Return the [x, y] coordinate for the center point of the cell that contains the specified text.  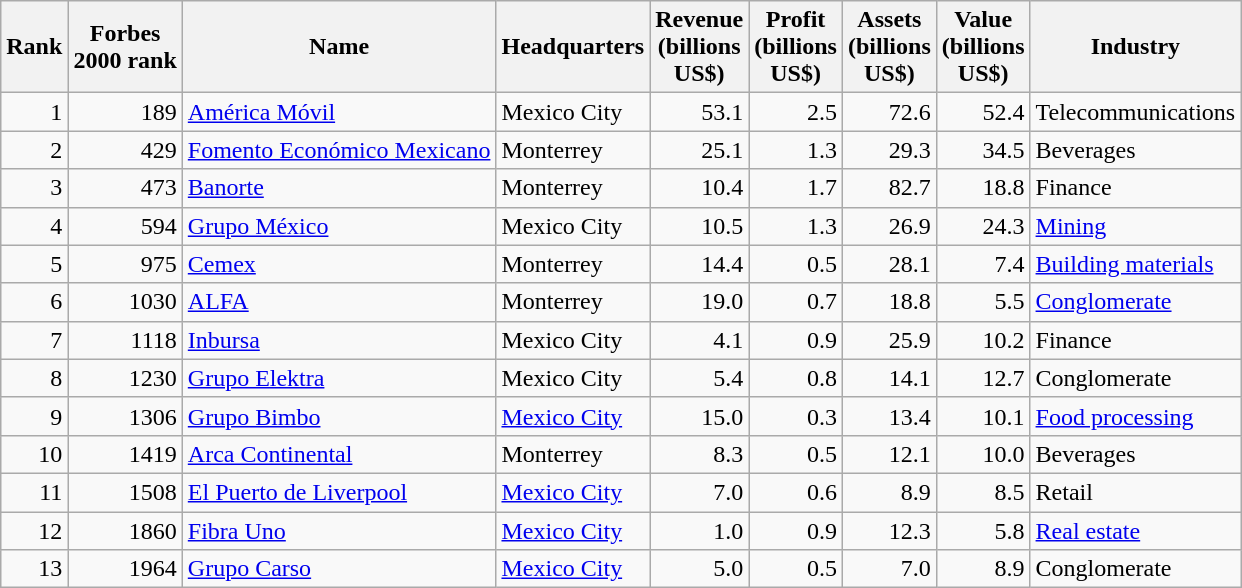
11 [34, 492]
1230 [125, 378]
10 [34, 454]
1964 [125, 569]
5.5 [983, 302]
Headquarters [573, 47]
1860 [125, 531]
0.8 [796, 378]
29.3 [889, 150]
0.6 [796, 492]
10.5 [700, 226]
189 [125, 112]
Name [339, 47]
429 [125, 150]
2 [34, 150]
5.0 [700, 569]
52.4 [983, 112]
72.6 [889, 112]
34.5 [983, 150]
10.2 [983, 340]
14.4 [700, 264]
594 [125, 226]
13.4 [889, 416]
10.4 [700, 188]
1 [34, 112]
Banorte [339, 188]
Forbes 2000 rank [125, 47]
8.5 [983, 492]
Telecommunications [1136, 112]
7 [34, 340]
1.0 [700, 531]
Food processing [1136, 416]
Grupo Carso [339, 569]
19.0 [700, 302]
Arca Continental [339, 454]
Mining [1136, 226]
10.0 [983, 454]
4 [34, 226]
Rank [34, 47]
6 [34, 302]
Retail [1136, 492]
Building materials [1136, 264]
5.4 [700, 378]
53.1 [700, 112]
Assets(billions US$) [889, 47]
1508 [125, 492]
4.1 [700, 340]
Cemex [339, 264]
Grupo Elektra [339, 378]
1.7 [796, 188]
8 [34, 378]
28.1 [889, 264]
Fibra Uno [339, 531]
10.1 [983, 416]
América Móvil [339, 112]
0.3 [796, 416]
1030 [125, 302]
26.9 [889, 226]
Profit(billions US$) [796, 47]
1419 [125, 454]
1118 [125, 340]
Revenue(billions US$) [700, 47]
Inbursa [339, 340]
975 [125, 264]
2.5 [796, 112]
14.1 [889, 378]
15.0 [700, 416]
5.8 [983, 531]
25.9 [889, 340]
9 [34, 416]
Grupo México [339, 226]
Value(billions US$) [983, 47]
473 [125, 188]
13 [34, 569]
Fomento Económico Mexicano [339, 150]
8.3 [700, 454]
Industry [1136, 47]
Real estate [1136, 531]
12.1 [889, 454]
1306 [125, 416]
12.3 [889, 531]
El Puerto de Liverpool [339, 492]
3 [34, 188]
12.7 [983, 378]
0.7 [796, 302]
ALFA [339, 302]
7.4 [983, 264]
Grupo Bimbo [339, 416]
5 [34, 264]
24.3 [983, 226]
12 [34, 531]
82.7 [889, 188]
25.1 [700, 150]
